Provide the (x, y) coordinate of the cell's center where the given text is located.  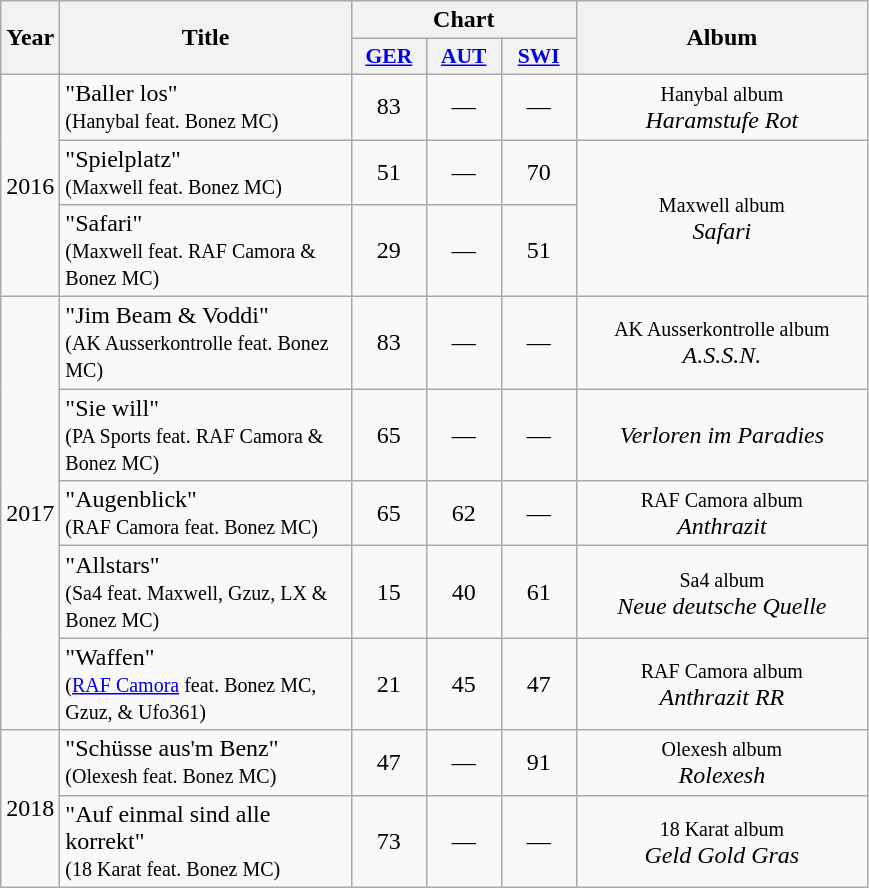
"Sie will"(PA Sports feat. RAF Camora & Bonez MC) (206, 435)
Olexesh albumRolexesh (722, 762)
SWI (538, 57)
"Jim Beam & Voddi"(AK Ausserkontrolle feat. Bonez MC) (206, 343)
"Schüsse aus'm Benz"(Olexesh feat. Bonez MC) (206, 762)
Verloren im Paradies (722, 435)
62 (464, 514)
Maxwell albumSafari (722, 218)
"Baller los"(Hanybal feat. Bonez MC) (206, 106)
AUT (464, 57)
GER (388, 57)
RAF Camora albumAnthrazit RR (722, 684)
"Allstars"(Sa4 feat. Maxwell, Gzuz, LX & Bonez MC) (206, 592)
Hanybal albumHaramstufe Rot (722, 106)
AK Ausserkontrolle albumA.S.S.N. (722, 343)
2016 (30, 185)
40 (464, 592)
Year (30, 38)
21 (388, 684)
45 (464, 684)
15 (388, 592)
"Augenblick"(RAF Camora feat. Bonez MC) (206, 514)
73 (388, 841)
29 (388, 251)
Sa4 albumNeue deutsche Quelle (722, 592)
RAF Camora albumAnthrazit (722, 514)
70 (538, 172)
"Safari"(Maxwell feat. RAF Camora & Bonez MC) (206, 251)
Chart (464, 20)
Title (206, 38)
61 (538, 592)
"Waffen"(RAF Camora feat. Bonez MC, Gzuz, & Ufo361) (206, 684)
91 (538, 762)
"Spielplatz"(Maxwell feat. Bonez MC) (206, 172)
18 Karat albumGeld Gold Gras (722, 841)
Album (722, 38)
2018 (30, 808)
"Auf einmal sind alle korrekt"(18 Karat feat. Bonez MC) (206, 841)
2017 (30, 514)
